For the text-containing cell, return its midpoint in [X, Y] coordinate format. 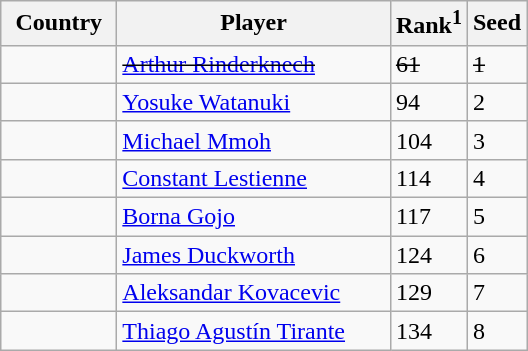
8 [496, 331]
124 [428, 255]
61 [428, 64]
94 [428, 102]
5 [496, 217]
7 [496, 293]
Aleksandar Kovacevic [254, 293]
134 [428, 331]
James Duckworth [254, 255]
Thiago Agustín Tirante [254, 331]
Country [59, 24]
3 [496, 140]
Constant Lestienne [254, 178]
Yosuke Watanuki [254, 102]
Player [254, 24]
104 [428, 140]
2 [496, 102]
Borna Gojo [254, 217]
6 [496, 255]
Rank1 [428, 24]
117 [428, 217]
114 [428, 178]
Seed [496, 24]
4 [496, 178]
129 [428, 293]
Michael Mmoh [254, 140]
1 [496, 64]
Arthur Rinderknech [254, 64]
